Provide the [X, Y] coordinate of the cell's center where the given text is located.  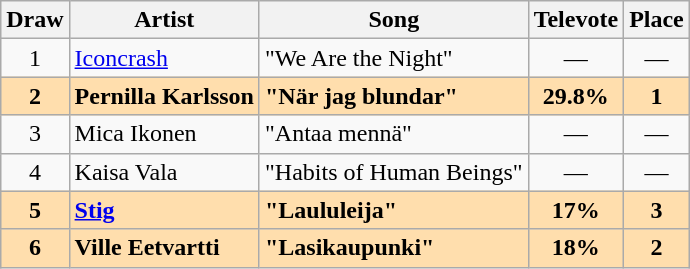
Song [394, 20]
Pernilla Karlsson [164, 96]
Ville Eetvartti [164, 248]
Mica Ikonen [164, 134]
"Laululeija" [394, 210]
Artist [164, 20]
Iconcrash [164, 58]
Televote [576, 20]
"När jag blundar" [394, 96]
"Lasikaupunki" [394, 248]
17% [576, 210]
4 [35, 172]
29.8% [576, 96]
Kaisa Vala [164, 172]
"We Are the Night" [394, 58]
Place [657, 20]
Draw [35, 20]
6 [35, 248]
18% [576, 248]
5 [35, 210]
"Antaa mennä" [394, 134]
Stig [164, 210]
"Habits of Human Beings" [394, 172]
